Extract the (X, Y) coordinate from the center of the cell holding the provided text.  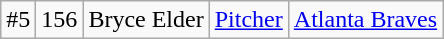
#5 (18, 20)
Atlanta Braves (365, 20)
156 (60, 20)
Bryce Elder (146, 20)
Pitcher (248, 20)
